For the text-containing cell, return its midpoint in [X, Y] coordinate format. 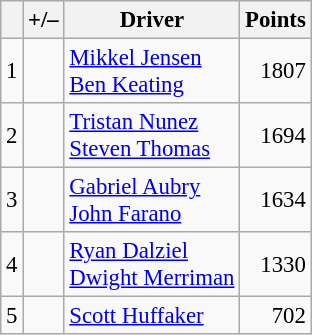
1330 [276, 264]
5 [12, 316]
3 [12, 200]
+/– [44, 20]
Points [276, 20]
Driver [152, 20]
Ryan Dalziel Dwight Merriman [152, 264]
Mikkel Jensen Ben Keating [152, 72]
1807 [276, 72]
2 [12, 136]
Scott Huffaker [152, 316]
Gabriel Aubry John Farano [152, 200]
1 [12, 72]
702 [276, 316]
1694 [276, 136]
Tristan Nunez Steven Thomas [152, 136]
4 [12, 264]
1634 [276, 200]
